Search for the cell housing the specified text and yield its [x, y] center coordinate. 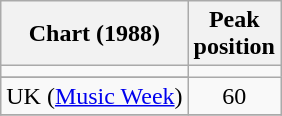
Peakposition [234, 34]
Chart (1988) [94, 34]
60 [234, 96]
UK (Music Week) [94, 96]
